Determine the [x, y] coordinate at the center of the cell enclosing the given text.  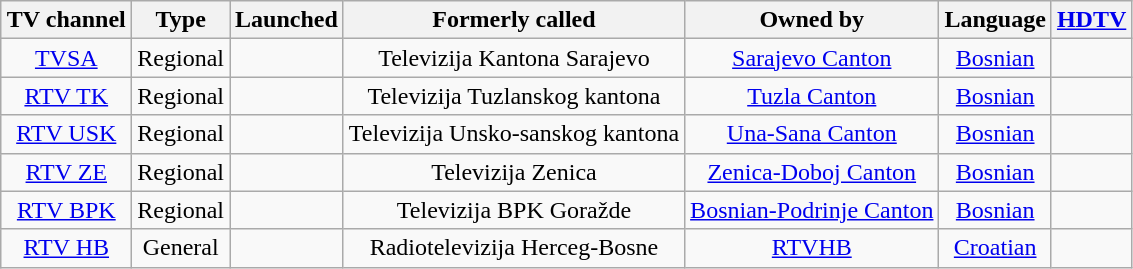
Language [995, 20]
Una-Sana Canton [812, 134]
Launched [287, 20]
Type [181, 20]
TV channel [66, 20]
Televizija BPK Goražde [514, 210]
Televizija Tuzlanskog kantona [514, 96]
Owned by [812, 20]
RTV ZE [66, 172]
RTV BPK [66, 210]
Televizija Zenica [514, 172]
Tuzla Canton [812, 96]
Sarajevo Canton [812, 58]
RTVHB [812, 248]
HDTV [1091, 20]
Televizija Unsko-sanskog kantona [514, 134]
Croatian [995, 248]
RTV TK [66, 96]
Radiotelevizija Herceg-Bosne [514, 248]
Zenica-Doboj Canton [812, 172]
Formerly called [514, 20]
RTV USK [66, 134]
Televizija Kantona Sarajevo [514, 58]
TVSA [66, 58]
Bosnian-Podrinje Canton [812, 210]
General [181, 248]
RTV HB [66, 248]
